Extract the (x, y) coordinate from the center of the cell holding the provided text.  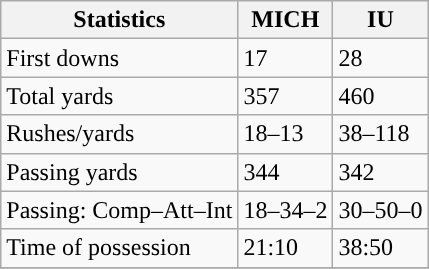
30–50–0 (380, 210)
18–13 (286, 134)
342 (380, 172)
Statistics (120, 20)
MICH (286, 20)
Time of possession (120, 248)
Rushes/yards (120, 134)
460 (380, 96)
Total yards (120, 96)
IU (380, 20)
First downs (120, 58)
Passing: Comp–Att–Int (120, 210)
38:50 (380, 248)
18–34–2 (286, 210)
344 (286, 172)
357 (286, 96)
28 (380, 58)
38–118 (380, 134)
21:10 (286, 248)
Passing yards (120, 172)
17 (286, 58)
